Return the [x, y] coordinate for the center point of the cell that contains the specified text.  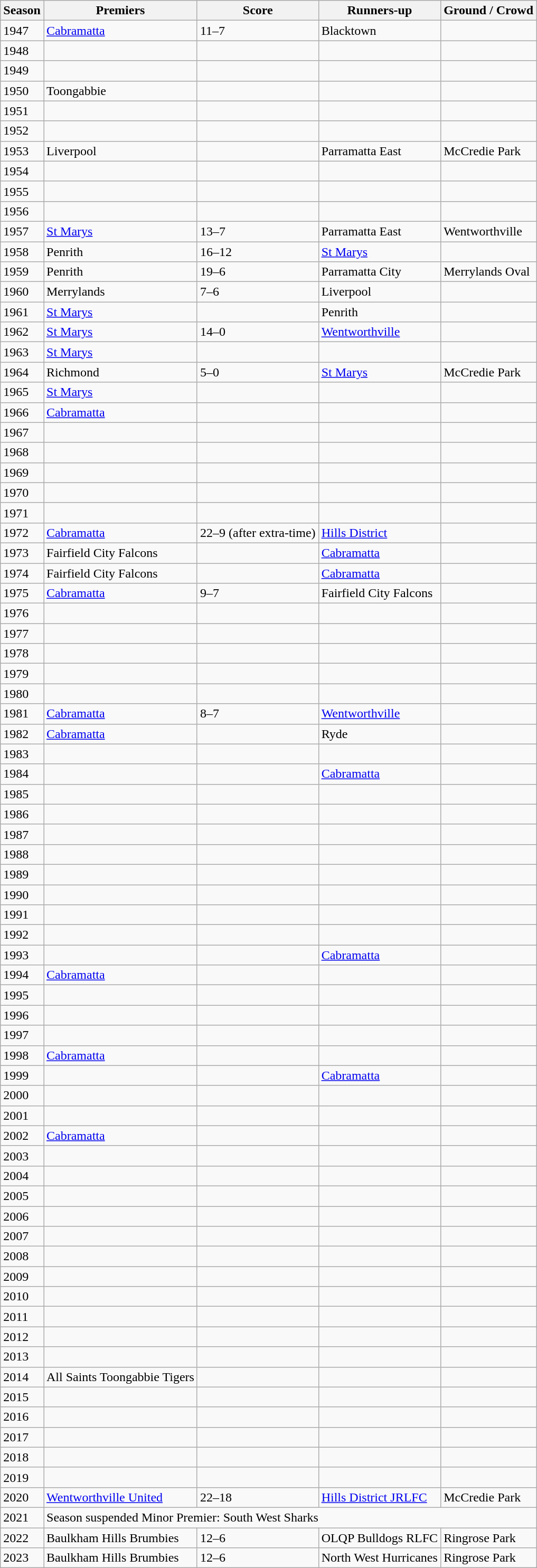
1954 [22, 171]
1994 [22, 975]
16–12 [258, 252]
1965 [22, 392]
11–7 [258, 31]
North West Hurricanes [380, 1558]
Parramatta City [380, 272]
1995 [22, 995]
19–6 [258, 272]
2000 [22, 1095]
Hills District [380, 533]
1947 [22, 31]
1956 [22, 211]
1955 [22, 191]
Ryde [380, 734]
1981 [22, 714]
2015 [22, 1397]
2021 [22, 1517]
1970 [22, 493]
1971 [22, 513]
1996 [22, 1015]
2007 [22, 1236]
1950 [22, 91]
2006 [22, 1216]
Score [258, 11]
2005 [22, 1196]
1961 [22, 312]
1974 [22, 573]
1999 [22, 1075]
1976 [22, 613]
7–6 [258, 292]
1991 [22, 915]
Merrylands Oval [489, 272]
9–7 [258, 593]
2018 [22, 1457]
2009 [22, 1277]
22–18 [258, 1497]
1980 [22, 694]
14–0 [258, 332]
1972 [22, 533]
1977 [22, 634]
13–7 [258, 231]
Season [22, 11]
1979 [22, 674]
1990 [22, 895]
2020 [22, 1497]
2012 [22, 1337]
22–9 (after extra-time) [258, 533]
1959 [22, 272]
1963 [22, 352]
All Saints Toongabbie Tigers [120, 1377]
Blacktown [380, 31]
1964 [22, 372]
2008 [22, 1257]
2019 [22, 1477]
1960 [22, 292]
OLQP Bulldogs RLFC [380, 1538]
2013 [22, 1357]
1958 [22, 252]
Richmond [120, 372]
Toongabbie [120, 91]
1966 [22, 412]
8–7 [258, 714]
2002 [22, 1136]
1975 [22, 593]
2022 [22, 1538]
1984 [22, 774]
2003 [22, 1156]
1953 [22, 151]
Hills District JRLFC [380, 1497]
2014 [22, 1377]
1948 [22, 51]
1969 [22, 473]
1982 [22, 734]
1988 [22, 854]
1949 [22, 71]
1985 [22, 794]
2017 [22, 1437]
Runners-up [380, 11]
2011 [22, 1317]
Ground / Crowd [489, 11]
1993 [22, 955]
1951 [22, 111]
5–0 [258, 372]
Season suspended Minor Premier: South West Sharks [289, 1517]
1998 [22, 1055]
1992 [22, 935]
1983 [22, 754]
2010 [22, 1297]
2023 [22, 1558]
1967 [22, 432]
1989 [22, 874]
1973 [22, 553]
1957 [22, 231]
Premiers [120, 11]
1978 [22, 654]
Merrylands [120, 292]
1962 [22, 332]
1968 [22, 452]
Wentworthville United [120, 1497]
2016 [22, 1417]
1997 [22, 1035]
1986 [22, 814]
1987 [22, 834]
1952 [22, 131]
2001 [22, 1116]
2004 [22, 1176]
